Return (X, Y) of the center of cell containing provided text 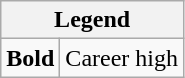
Legend (92, 20)
Career high (122, 58)
Bold (30, 58)
